Return the (X, Y) coordinate for the center point of the cell that contains the specified text.  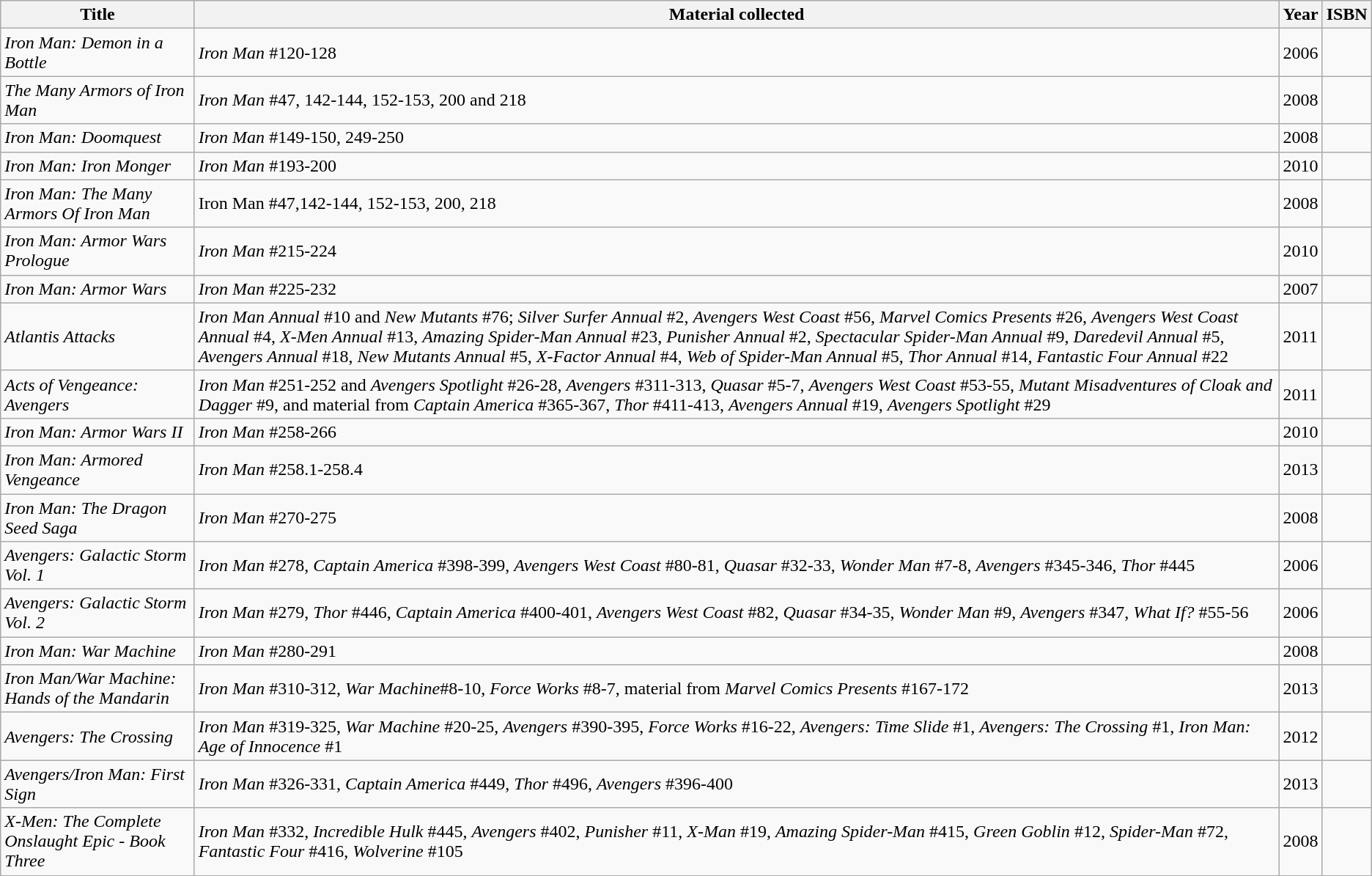
X-Men: The Complete Onslaught Epic - Book Three (97, 842)
Iron Man #326-331, Captain America #449, Thor #496, Avengers #396-400 (737, 784)
Iron Man: Doomquest (97, 138)
Iron Man: Armored Vengeance (97, 469)
Iron Man/War Machine: Hands of the Mandarin (97, 689)
2007 (1300, 289)
Iron Man #47,142-144, 152-153, 200, 218 (737, 204)
Avengers: Galactic Storm Vol. 1 (97, 566)
Avengers: The Crossing (97, 736)
Iron Man: The Many Armors Of Iron Man (97, 204)
Iron Man #258.1-258.4 (737, 469)
Iron Man #225-232 (737, 289)
Iron Man: The Dragon Seed Saga (97, 518)
Atlantis Attacks (97, 336)
Iron Man #310-312, War Machine#8-10, Force Works #8-7, material from Marvel Comics Presents #167-172 (737, 689)
Iron Man #280-291 (737, 651)
Iron Man #278, Captain America #398-399, Avengers West Coast #80-81, Quasar #32-33, Wonder Man #7-8, Avengers #345-346, Thor #445 (737, 566)
Avengers/Iron Man: First Sign (97, 784)
Material collected (737, 15)
2012 (1300, 736)
Iron Man #215-224 (737, 251)
Year (1300, 15)
Iron Man #193-200 (737, 166)
Iron Man #47, 142-144, 152-153, 200 and 218 (737, 100)
Iron Man: Armor Wars Prologue (97, 251)
Avengers: Galactic Storm Vol. 2 (97, 613)
Iron Man: Armor Wars (97, 289)
The Many Armors of Iron Man (97, 100)
Iron Man: Demon in a Bottle (97, 53)
Iron Man: Iron Monger (97, 166)
ISBN (1347, 15)
Iron Man #258-266 (737, 432)
Title (97, 15)
Iron Man #120-128 (737, 53)
Iron Man #149-150, 249-250 (737, 138)
Iron Man: War Machine (97, 651)
Acts of Vengeance: Avengers (97, 394)
Iron Man #270-275 (737, 518)
Iron Man: Armor Wars II (97, 432)
Iron Man #279, Thor #446, Captain America #400-401, Avengers West Coast #82, Quasar #34-35, Wonder Man #9, Avengers #347, What If? #55-56 (737, 613)
